Locate the cell with the specified text and output its [X, Y] center coordinate. 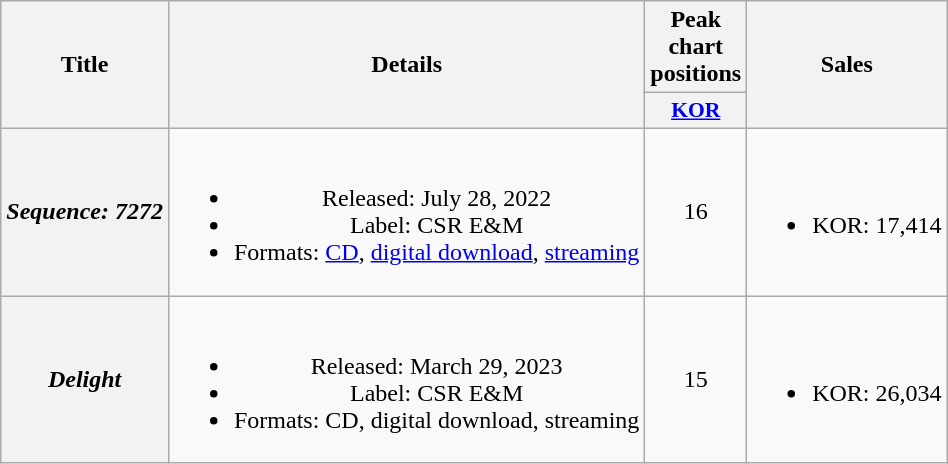
KOR [696, 111]
Peak chartpositions [696, 47]
16 [696, 212]
KOR: 17,414 [847, 212]
KOR: 26,034 [847, 380]
Sales [847, 65]
15 [696, 380]
Details [406, 65]
Delight [85, 380]
Title [85, 65]
Released: July 28, 2022Label: CSR E&MFormats: CD, digital download, streaming [406, 212]
Released: March 29, 2023Label: CSR E&MFormats: CD, digital download, streaming [406, 380]
Sequence: 7272 [85, 212]
